Locate the cell with the specified text and output its (x, y) center coordinate. 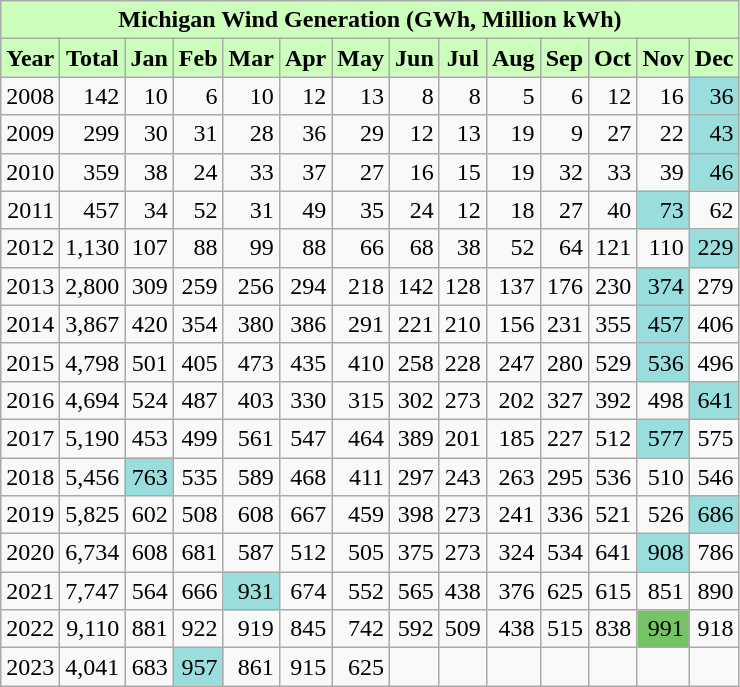
34 (149, 210)
535 (198, 477)
73 (663, 210)
5 (513, 96)
468 (305, 477)
526 (663, 515)
435 (305, 362)
851 (663, 591)
547 (305, 438)
686 (714, 515)
62 (714, 210)
107 (149, 248)
354 (198, 324)
991 (663, 629)
May (361, 58)
2019 (30, 515)
40 (613, 210)
2,800 (92, 286)
Mar (251, 58)
46 (714, 172)
2018 (30, 477)
510 (663, 477)
453 (149, 438)
15 (462, 172)
241 (513, 515)
228 (462, 362)
Dec (714, 58)
299 (92, 134)
35 (361, 210)
564 (149, 591)
29 (361, 134)
3,867 (92, 324)
410 (361, 362)
Apr (305, 58)
667 (305, 515)
577 (663, 438)
210 (462, 324)
355 (613, 324)
2015 (30, 362)
Feb (198, 58)
552 (361, 591)
496 (714, 362)
1,130 (92, 248)
359 (92, 172)
683 (149, 667)
838 (613, 629)
Oct (613, 58)
919 (251, 629)
931 (251, 591)
324 (513, 553)
22 (663, 134)
2016 (30, 400)
602 (149, 515)
9 (564, 134)
386 (305, 324)
398 (415, 515)
2009 (30, 134)
499 (198, 438)
2012 (30, 248)
156 (513, 324)
9,110 (92, 629)
405 (198, 362)
218 (361, 286)
508 (198, 515)
403 (251, 400)
2022 (30, 629)
589 (251, 477)
509 (462, 629)
259 (198, 286)
18 (513, 210)
185 (513, 438)
110 (663, 248)
128 (462, 286)
43 (714, 134)
297 (415, 477)
908 (663, 553)
464 (361, 438)
529 (613, 362)
230 (613, 286)
881 (149, 629)
534 (564, 553)
279 (714, 286)
375 (415, 553)
231 (564, 324)
137 (513, 286)
5,190 (92, 438)
Jul (462, 58)
315 (361, 400)
2020 (30, 553)
845 (305, 629)
742 (361, 629)
674 (305, 591)
374 (663, 286)
309 (149, 286)
392 (613, 400)
Jun (415, 58)
28 (251, 134)
666 (198, 591)
2013 (30, 286)
487 (198, 400)
202 (513, 400)
32 (564, 172)
294 (305, 286)
5,456 (92, 477)
521 (613, 515)
49 (305, 210)
524 (149, 400)
2014 (30, 324)
247 (513, 362)
327 (564, 400)
4,694 (92, 400)
2010 (30, 172)
420 (149, 324)
336 (564, 515)
Year (30, 58)
121 (613, 248)
786 (714, 553)
5,825 (92, 515)
2011 (30, 210)
330 (305, 400)
411 (361, 477)
575 (714, 438)
2023 (30, 667)
592 (415, 629)
922 (198, 629)
515 (564, 629)
295 (564, 477)
Total (92, 58)
Nov (663, 58)
221 (415, 324)
406 (714, 324)
380 (251, 324)
302 (415, 400)
681 (198, 553)
2008 (30, 96)
587 (251, 553)
915 (305, 667)
389 (415, 438)
6,734 (92, 553)
501 (149, 362)
30 (149, 134)
498 (663, 400)
243 (462, 477)
505 (361, 553)
376 (513, 591)
Aug (513, 58)
918 (714, 629)
37 (305, 172)
66 (361, 248)
2017 (30, 438)
263 (513, 477)
957 (198, 667)
4,041 (92, 667)
201 (462, 438)
7,747 (92, 591)
615 (613, 591)
763 (149, 477)
227 (564, 438)
68 (415, 248)
561 (251, 438)
64 (564, 248)
2021 (30, 591)
Sep (564, 58)
Jan (149, 58)
861 (251, 667)
39 (663, 172)
473 (251, 362)
291 (361, 324)
280 (564, 362)
176 (564, 286)
256 (251, 286)
99 (251, 248)
565 (415, 591)
Michigan Wind Generation (GWh, Million kWh) (370, 20)
258 (415, 362)
4,798 (92, 362)
229 (714, 248)
890 (714, 591)
459 (361, 515)
546 (714, 477)
